Locate the cell with the specified text and output its [x, y] center coordinate. 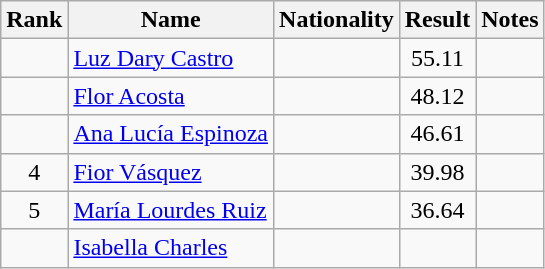
5 [34, 210]
39.98 [437, 172]
Luz Dary Castro [171, 58]
4 [34, 172]
Result [437, 20]
55.11 [437, 58]
48.12 [437, 96]
Fior Vásquez [171, 172]
María Lourdes Ruiz [171, 210]
Isabella Charles [171, 248]
Flor Acosta [171, 96]
Ana Lucía Espinoza [171, 134]
46.61 [437, 134]
Rank [34, 20]
36.64 [437, 210]
Name [171, 20]
Notes [510, 20]
Nationality [337, 20]
